Locate the cell with the specified text and output its (x, y) center coordinate. 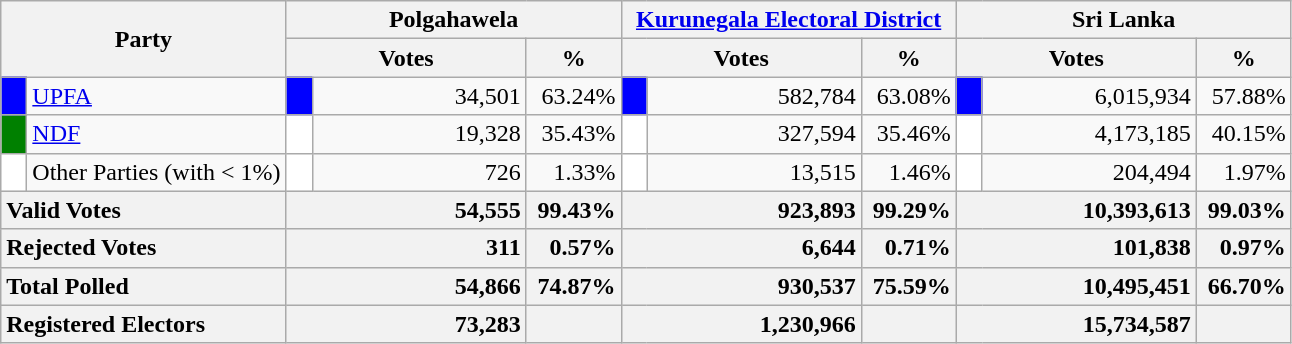
Rejected Votes (144, 248)
19,328 (419, 134)
1.46% (908, 172)
Total Polled (144, 286)
Kurunegala Electoral District (788, 20)
930,537 (741, 286)
66.70% (1244, 286)
1,230,966 (741, 324)
101,838 (1076, 248)
UPFA (156, 96)
NDF (156, 134)
Sri Lanka (1124, 20)
34,501 (419, 96)
35.43% (574, 134)
Other Parties (with < 1%) (156, 172)
327,594 (754, 134)
1.33% (574, 172)
4,173,185 (1089, 134)
Registered Electors (144, 324)
13,515 (754, 172)
582,784 (754, 96)
311 (406, 248)
54,866 (406, 286)
99.43% (574, 210)
57.88% (1244, 96)
10,393,613 (1076, 210)
63.24% (574, 96)
10,495,451 (1076, 286)
74.87% (574, 286)
35.46% (908, 134)
40.15% (1244, 134)
6,015,934 (1089, 96)
99.03% (1244, 210)
6,644 (741, 248)
726 (419, 172)
Party (144, 39)
75.59% (908, 286)
204,494 (1089, 172)
Valid Votes (144, 210)
73,283 (406, 324)
Polgahawela (454, 20)
0.97% (1244, 248)
923,893 (741, 210)
99.29% (908, 210)
1.97% (1244, 172)
54,555 (406, 210)
0.57% (574, 248)
15,734,587 (1076, 324)
0.71% (908, 248)
63.08% (908, 96)
